Locate the cell with the specified text and output its [x, y] center coordinate. 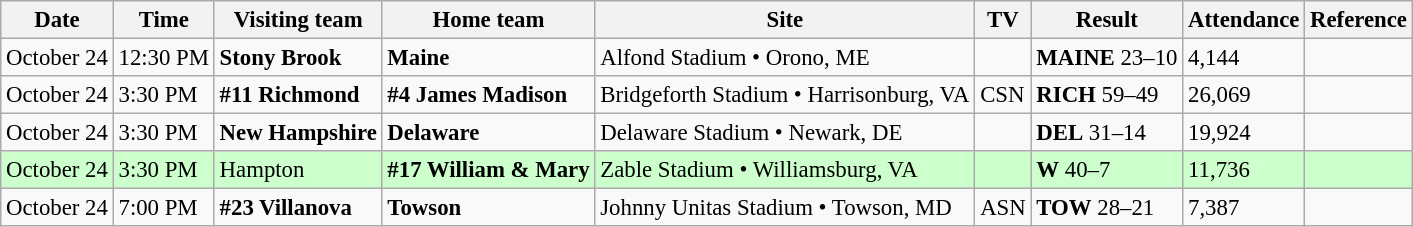
New Hampshire [298, 133]
Towson [488, 208]
12:30 PM [164, 58]
W 40–7 [1107, 170]
11,736 [1244, 170]
26,069 [1244, 95]
ASN [1003, 208]
Hampton [298, 170]
CSN [1003, 95]
4,144 [1244, 58]
19,924 [1244, 133]
DEL 31–14 [1107, 133]
7:00 PM [164, 208]
#11 Richmond [298, 95]
Johnny Unitas Stadium • Towson, MD [785, 208]
RICH 59–49 [1107, 95]
Maine [488, 58]
#4 James Madison [488, 95]
#17 William & Mary [488, 170]
MAINE 23–10 [1107, 58]
Result [1107, 20]
Alfond Stadium • Orono, ME [785, 58]
Zable Stadium • Williamsburg, VA [785, 170]
TOW 28–21 [1107, 208]
Site [785, 20]
#23 Villanova [298, 208]
Date [57, 20]
Delaware Stadium • Newark, DE [785, 133]
7,387 [1244, 208]
Reference [1359, 20]
Home team [488, 20]
Attendance [1244, 20]
TV [1003, 20]
Stony Brook [298, 58]
Time [164, 20]
Bridgeforth Stadium • Harrisonburg, VA [785, 95]
Visiting team [298, 20]
Delaware [488, 133]
